Identify which cell holds the provided text, then report its [X, Y] central coordinate. 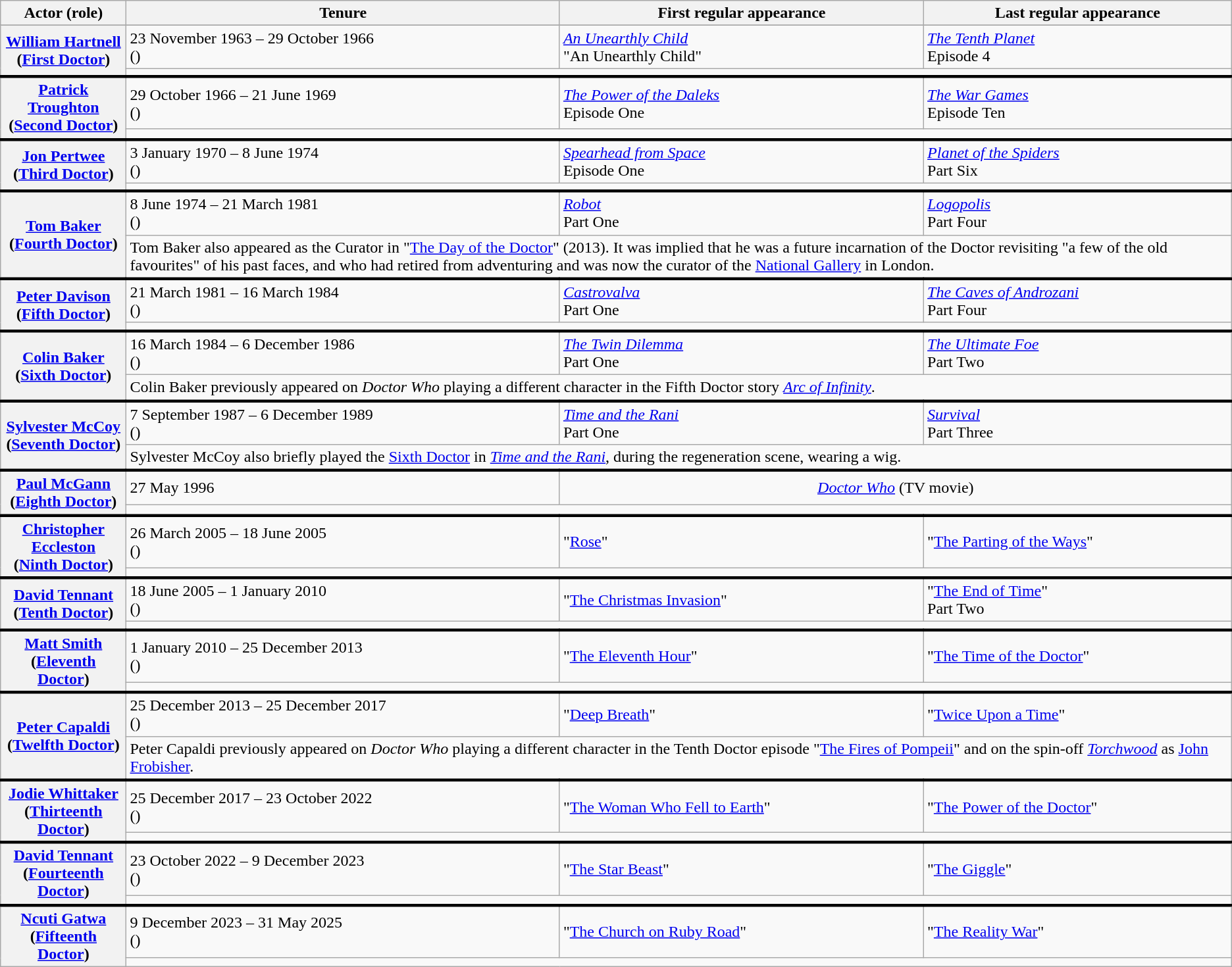
Ncuti Gatwa(Fifteenth Doctor) [63, 936]
Last regular appearance [1078, 13]
23 October 2022 – 9 December 2023() [343, 869]
27 May 1996 [343, 487]
Colin Baker(Sixth Doctor) [63, 366]
"The Church on Ruby Road" [741, 931]
"The Christmas Invasion" [741, 600]
26 March 2005 – 18 June 2005() [343, 541]
First regular appearance [741, 13]
Colin Baker previously appeared on Doctor Who playing a different character in the Fifth Doctor story Arc of Infinity. [679, 387]
"Twice Upon a Time" [1078, 714]
Spearhead from SpaceEpisode One [741, 162]
1 January 2010 – 25 December 2013() [343, 656]
"The End of Time"Part Two [1078, 600]
21 March 1981 – 16 March 1984() [343, 301]
"The Power of the Doctor" [1078, 806]
8 June 1974 – 21 March 1981() [343, 213]
The Twin DilemmaPart One [741, 353]
David Tennant(Tenth Doctor) [63, 604]
Actor (role) [63, 13]
"The Woman Who Fell to Earth" [741, 806]
29 October 1966 – 21 June 1969() [343, 103]
William Hartnell(First Doctor) [63, 51]
"The Parting of the Ways" [1078, 541]
"The Time of the Doctor" [1078, 656]
"The Giggle" [1078, 869]
"The Reality War" [1078, 931]
Doctor Who (TV movie) [895, 487]
25 December 2017 – 23 October 2022() [343, 806]
23 November 1963 – 29 October 1966() [343, 47]
Sylvester McCoy(Seventh Doctor) [63, 435]
Peter Capaldi(Twelfth Doctor) [63, 735]
9 December 2023 – 31 May 2025() [343, 931]
The Caves of AndrozaniPart Four [1078, 301]
RobotPart One [741, 213]
18 June 2005 – 1 January 2010() [343, 600]
The War GamesEpisode Ten [1078, 103]
Sylvester McCoy also briefly played the Sixth Doctor in Time and the Rani, during the regeneration scene, wearing a wig. [679, 458]
Matt Smith(Eleventh Doctor) [63, 660]
"The Eleventh Hour" [741, 656]
Time and the RaniPart One [741, 422]
Planet of the SpidersPart Six [1078, 162]
CastrovalvaPart One [741, 301]
Jodie Whittaker(Thirteenth Doctor) [63, 812]
Paul McGann(Eighth Doctor) [63, 493]
David Tennant(Fourteenth Doctor) [63, 874]
Tom Baker(Fourth Doctor) [63, 236]
7 September 1987 – 6 December 1989() [343, 422]
Tenure [343, 13]
16 March 1984 – 6 December 1986() [343, 353]
3 January 1970 – 8 June 1974() [343, 162]
LogopolisPart Four [1078, 213]
Peter Davison(Fifth Doctor) [63, 305]
The Ultimate FoePart Two [1078, 353]
Christopher Eccleston(Ninth Doctor) [63, 546]
Patrick Troughton(Second Doctor) [63, 108]
SurvivalPart Three [1078, 422]
The Tenth PlanetEpisode 4 [1078, 47]
Jon Pertwee(Third Doctor) [63, 166]
An Unearthly Child"An Unearthly Child" [741, 47]
"Deep Breath" [741, 714]
25 December 2013 – 25 December 2017() [343, 714]
"The Star Beast" [741, 869]
"Rose" [741, 541]
The Power of the DaleksEpisode One [741, 103]
